Return the [x, y] coordinate for the center point of the cell that contains the specified text.  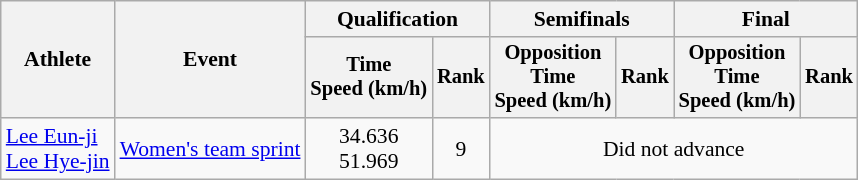
Event [210, 60]
34.63651.969 [370, 148]
Qualification [398, 19]
9 [461, 148]
Did not advance [674, 148]
Women's team sprint [210, 148]
Semifinals [582, 19]
Athlete [58, 60]
TimeSpeed (km/h) [370, 78]
Final [766, 19]
Lee Eun-jiLee Hye-jin [58, 148]
